For the text-containing cell, return its midpoint in [x, y] coordinate format. 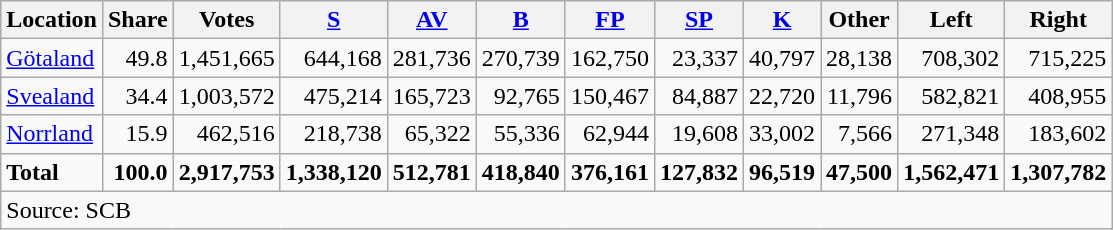
K [782, 20]
1,562,471 [952, 172]
708,302 [952, 58]
40,797 [782, 58]
127,832 [698, 172]
92,765 [520, 96]
418,840 [520, 172]
19,608 [698, 134]
162,750 [610, 58]
FP [610, 20]
644,168 [334, 58]
512,781 [432, 172]
Left [952, 20]
28,138 [860, 58]
96,519 [782, 172]
Götaland [52, 58]
Share [138, 20]
281,736 [432, 58]
11,796 [860, 96]
62,944 [610, 134]
Total [52, 172]
270,739 [520, 58]
475,214 [334, 96]
183,602 [1058, 134]
150,467 [610, 96]
47,500 [860, 172]
Other [860, 20]
1,451,665 [226, 58]
408,955 [1058, 96]
84,887 [698, 96]
165,723 [432, 96]
Votes [226, 20]
376,161 [610, 172]
Location [52, 20]
Source: SCB [556, 210]
271,348 [952, 134]
55,336 [520, 134]
65,322 [432, 134]
15.9 [138, 134]
7,566 [860, 134]
B [520, 20]
22,720 [782, 96]
1,307,782 [1058, 172]
SP [698, 20]
100.0 [138, 172]
Right [1058, 20]
1,338,120 [334, 172]
S [334, 20]
715,225 [1058, 58]
23,337 [698, 58]
2,917,753 [226, 172]
49.8 [138, 58]
582,821 [952, 96]
34.4 [138, 96]
Norrland [52, 134]
462,516 [226, 134]
AV [432, 20]
218,738 [334, 134]
1,003,572 [226, 96]
33,002 [782, 134]
Svealand [52, 96]
